Return the [X, Y] coordinate for the center point of the cell that contains the specified text.  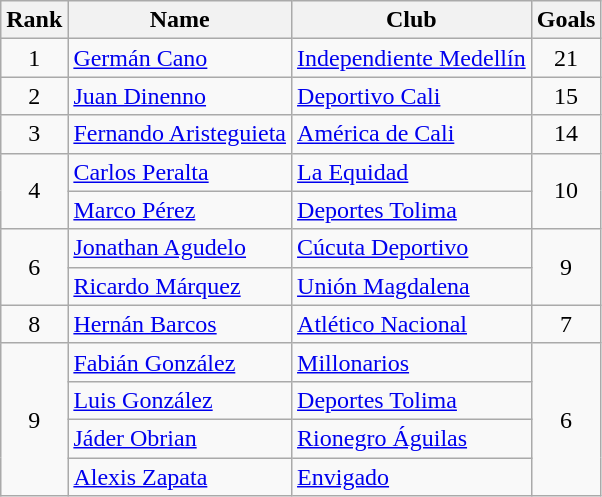
1 [34, 58]
Jáder Obrian [180, 438]
Carlos Peralta [180, 172]
Rionegro Águilas [412, 438]
Name [180, 20]
8 [34, 324]
10 [566, 191]
Hernán Barcos [180, 324]
Cúcuta Deportivo [412, 248]
21 [566, 58]
América de Cali [412, 134]
La Equidad [412, 172]
Goals [566, 20]
Millonarios [412, 362]
Atlético Nacional [412, 324]
7 [566, 324]
Rank [34, 20]
14 [566, 134]
Deportivo Cali [412, 96]
Juan Dinenno [180, 96]
Fernando Aristeguieta [180, 134]
Fabián González [180, 362]
Club [412, 20]
2 [34, 96]
Alexis Zapata [180, 477]
4 [34, 191]
Marco Pérez [180, 210]
Luis González [180, 400]
Independiente Medellín [412, 58]
15 [566, 96]
3 [34, 134]
Unión Magdalena [412, 286]
Germán Cano [180, 58]
Envigado [412, 477]
Ricardo Márquez [180, 286]
Jonathan Agudelo [180, 248]
